Return the (X, Y) coordinate for the center point of the cell that contains the specified text.  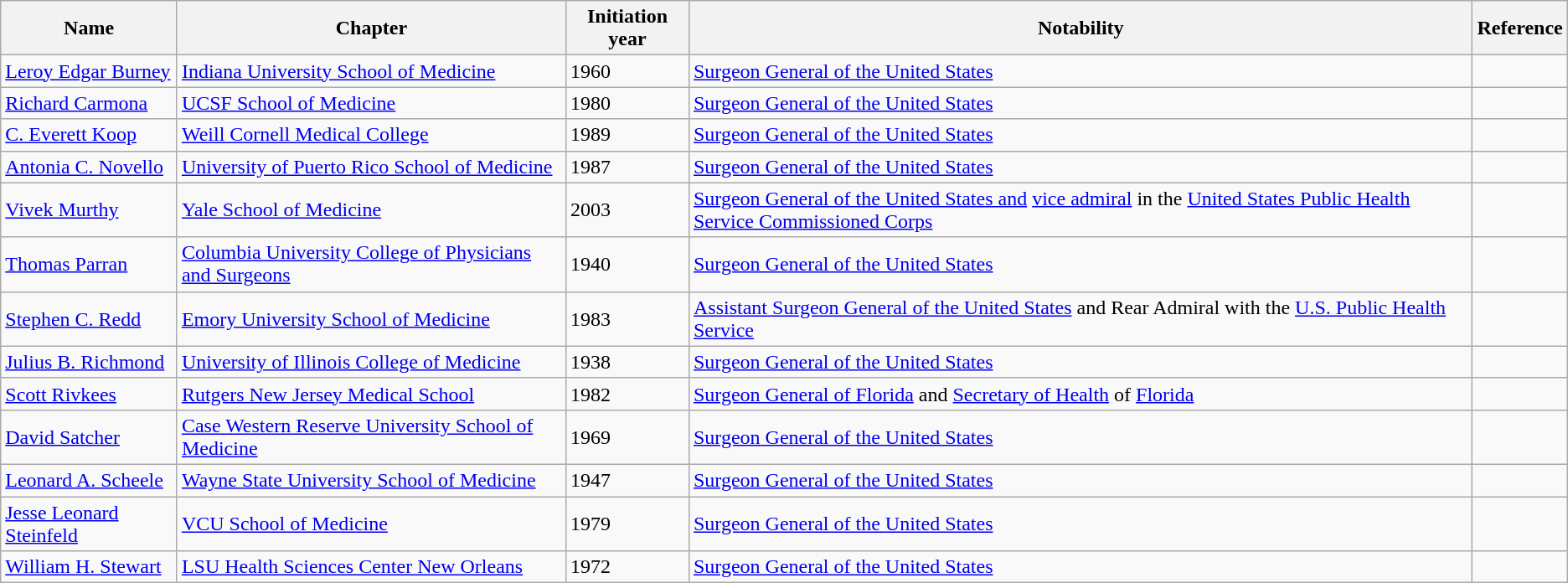
Emory University School of Medicine (371, 318)
Thomas Parran (89, 265)
UCSF School of Medicine (371, 103)
Stephen C. Redd (89, 318)
Vivek Murthy (89, 209)
Name (89, 28)
Reference (1519, 28)
1947 (627, 480)
University of Puerto Rico School of Medicine (371, 167)
C. Everett Koop (89, 135)
1980 (627, 103)
Surgeon General of the United States and vice admiral in the United States Public Health Service Commissioned Corps (1081, 209)
Wayne State University School of Medicine (371, 480)
Yale School of Medicine (371, 209)
Richard Carmona (89, 103)
1979 (627, 523)
Jesse Leonard Steinfeld (89, 523)
Weill Cornell Medical College (371, 135)
William H. Stewart (89, 567)
1972 (627, 567)
1982 (627, 394)
Case Western Reserve University School of Medicine (371, 437)
LSU Health Sciences Center New Orleans (371, 567)
Julius B. Richmond (89, 362)
Initiation year (627, 28)
1938 (627, 362)
Rutgers New Jersey Medical School (371, 394)
1969 (627, 437)
Leonard A. Scheele (89, 480)
Assistant Surgeon General of the United States and Rear Admiral with the U.S. Public Health Service (1081, 318)
1987 (627, 167)
David Satcher (89, 437)
Notability (1081, 28)
1989 (627, 135)
2003 (627, 209)
1983 (627, 318)
Leroy Edgar Burney (89, 71)
Indiana University School of Medicine (371, 71)
Columbia University College of Physicians and Surgeons (371, 265)
Antonia C. Novello (89, 167)
1960 (627, 71)
Surgeon General of Florida and Secretary of Health of Florida (1081, 394)
Chapter (371, 28)
University of Illinois College of Medicine (371, 362)
1940 (627, 265)
Scott Rivkees (89, 394)
VCU School of Medicine (371, 523)
